For the text-containing cell, return its midpoint in (x, y) coordinate format. 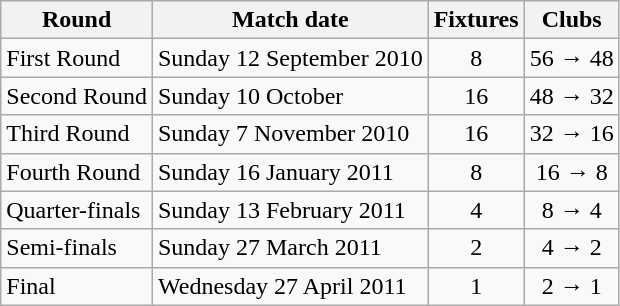
Match date (290, 20)
Sunday 10 October (290, 96)
Round (77, 20)
Third Round (77, 134)
32 → 16 (572, 134)
Wednesday 27 April 2011 (290, 286)
Fourth Round (77, 172)
1 (476, 286)
48 → 32 (572, 96)
Sunday 12 September 2010 (290, 58)
Sunday 7 November 2010 (290, 134)
16 → 8 (572, 172)
Semi-finals (77, 248)
2 → 1 (572, 286)
4 (476, 210)
56 → 48 (572, 58)
First Round (77, 58)
Second Round (77, 96)
Clubs (572, 20)
Sunday 13 February 2011 (290, 210)
Quarter-finals (77, 210)
4 → 2 (572, 248)
Sunday 16 January 2011 (290, 172)
Final (77, 286)
Sunday 27 March 2011 (290, 248)
8 → 4 (572, 210)
Fixtures (476, 20)
2 (476, 248)
